Scan for the cell matching the given text and deliver its (X, Y) coordinate at center. 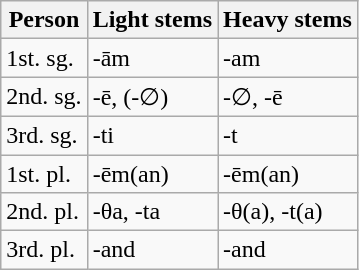
Heavy stems (288, 20)
3rd. sg. (44, 135)
-t (288, 135)
-θa, -ta (152, 212)
-am (288, 58)
2nd. sg. (44, 97)
-∅, -ē (288, 97)
2nd. pl. (44, 212)
Light stems (152, 20)
Person (44, 20)
1st. pl. (44, 173)
-ē, (-∅) (152, 97)
3rd. pl. (44, 250)
-θ(a), -t(a) (288, 212)
-ti (152, 135)
-ām (152, 58)
1st. sg. (44, 58)
